Output the (x, y) coordinate of the center of the cell containing the given text.  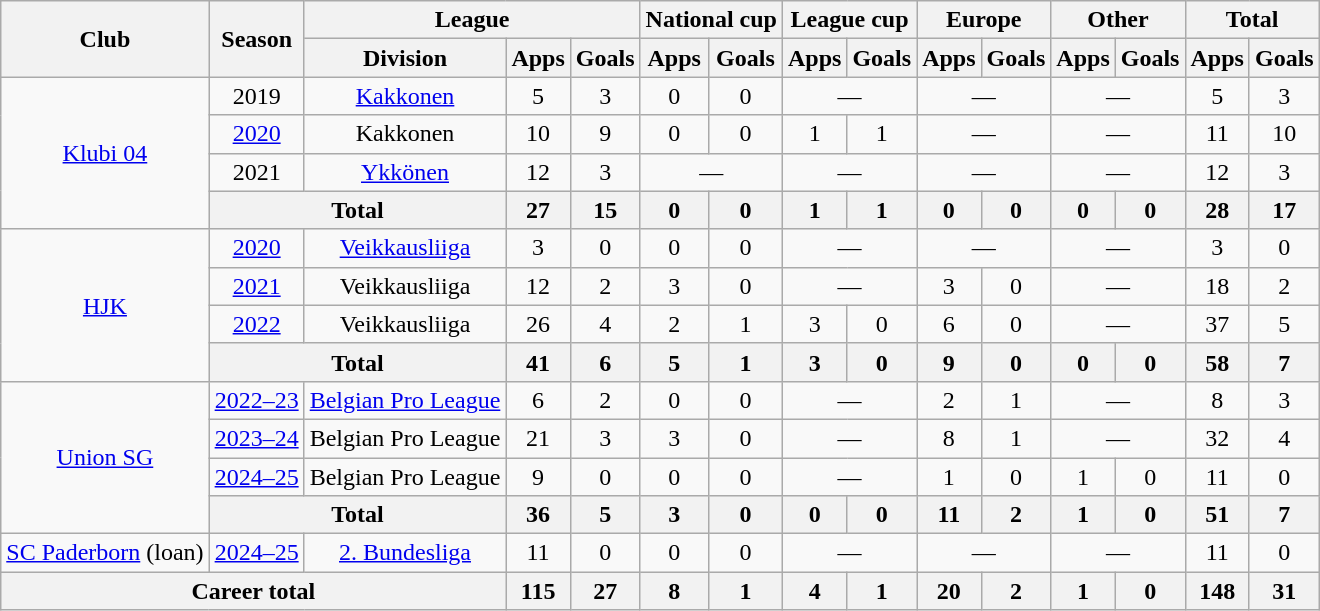
League (472, 20)
115 (538, 591)
21 (538, 438)
41 (538, 362)
SC Paderborn (loan) (105, 553)
Europe (984, 20)
32 (1217, 438)
2022 (256, 324)
National cup (711, 20)
HJK (105, 305)
148 (1217, 591)
37 (1217, 324)
Division (405, 58)
2022–23 (256, 400)
28 (1217, 210)
Klubi 04 (105, 153)
15 (605, 210)
2019 (256, 96)
17 (1284, 210)
Ykkönen (405, 172)
League cup (849, 20)
31 (1284, 591)
20 (949, 591)
18 (1217, 286)
2. Bundesliga (405, 553)
26 (538, 324)
58 (1217, 362)
36 (538, 515)
2023–24 (256, 438)
51 (1217, 515)
Career total (254, 591)
Union SG (105, 457)
Other (1118, 20)
Season (256, 39)
Club (105, 39)
